Extract the (x, y) coordinate from the center of the cell holding the provided text.  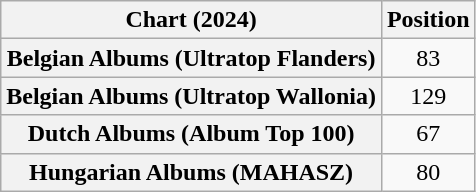
Dutch Albums (Album Top 100) (192, 134)
Belgian Albums (Ultratop Wallonia) (192, 96)
Chart (2024) (192, 20)
67 (428, 134)
Position (428, 20)
129 (428, 96)
80 (428, 172)
Belgian Albums (Ultratop Flanders) (192, 58)
83 (428, 58)
Hungarian Albums (MAHASZ) (192, 172)
